Detect which cell encompasses the target text, then output its [X, Y] center coordinate. 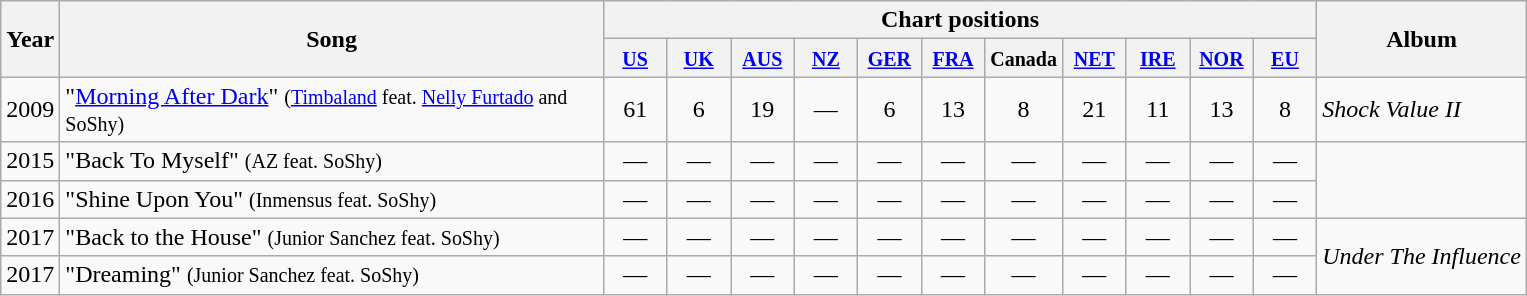
11 [1158, 110]
Shock Value II [1422, 110]
IRE [1158, 58]
61 [635, 110]
FRA [953, 58]
"Morning After Dark" (Timbaland feat. Nelly Furtado and SoShy) [332, 110]
Under The Influence [1422, 256]
NOR [1222, 58]
GER [890, 58]
"Back To Myself" (AZ feat. SoShy) [332, 161]
Chart positions [960, 20]
NZ [826, 58]
Song [332, 39]
2015 [30, 161]
US [635, 58]
AUS [762, 58]
"Shine Upon You" (Inmensus feat. SoShy) [332, 199]
2016 [30, 199]
Year [30, 39]
UK [699, 58]
Canada [1024, 58]
19 [762, 110]
NET [1094, 58]
"Dreaming" (Junior Sanchez feat. SoShy) [332, 275]
EU [1285, 58]
"Back to the House" (Junior Sanchez feat. SoShy) [332, 237]
2009 [30, 110]
21 [1094, 110]
Album [1422, 39]
